Detect which cell encompasses the target text, then output its [X, Y] center coordinate. 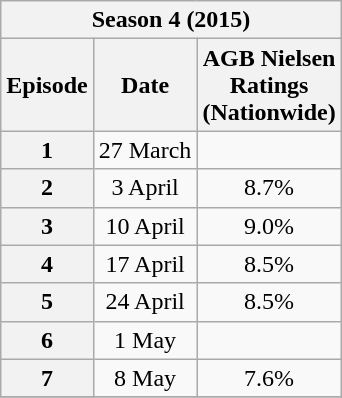
24 April [145, 302]
3 April [145, 188]
8 May [145, 378]
Episode [47, 85]
1 May [145, 340]
AGB NielsenRatings(Nationwide) [269, 85]
2 [47, 188]
17 April [145, 264]
5 [47, 302]
9.0% [269, 226]
7.6% [269, 378]
4 [47, 264]
3 [47, 226]
8.7% [269, 188]
6 [47, 340]
1 [47, 150]
Season 4 (2015) [172, 20]
27 March [145, 150]
Date [145, 85]
7 [47, 378]
10 April [145, 226]
